Provide the [X, Y] coordinate of the cell's center where the given text is located.  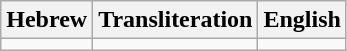
Transliteration [176, 20]
Hebrew [47, 20]
English [302, 20]
